Return the (X, Y) coordinate for the center point of the cell that contains the specified text.  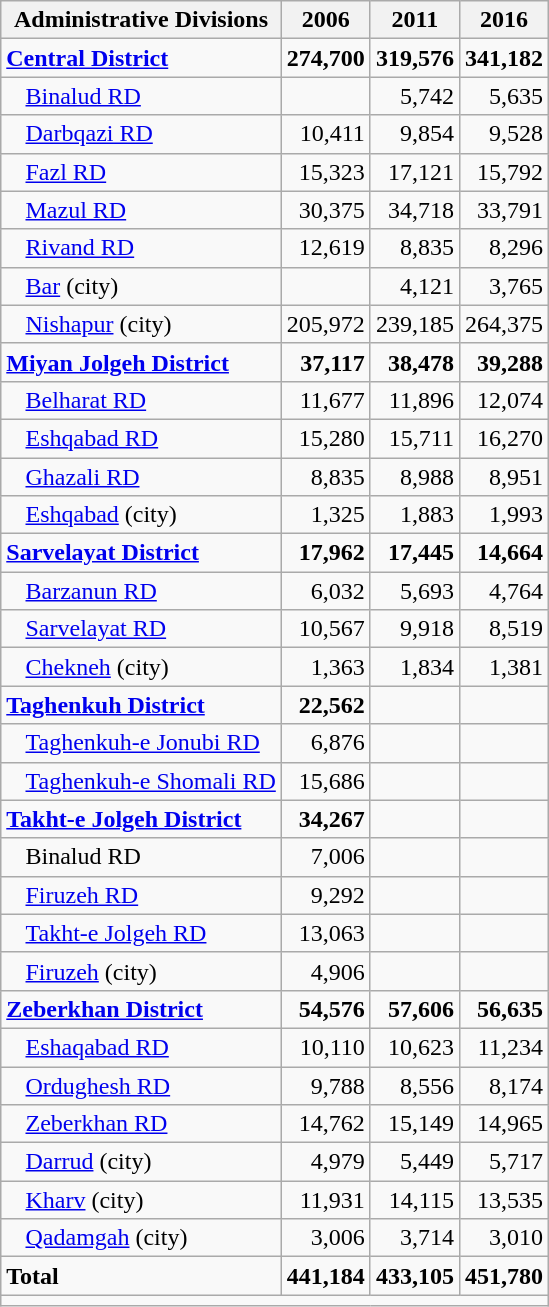
Sarvelayat RD (142, 629)
433,105 (414, 1276)
Qadamgah (city) (142, 1238)
8,988 (414, 477)
Kharv (city) (142, 1200)
37,117 (326, 362)
4,121 (414, 286)
8,174 (504, 1085)
14,115 (414, 1200)
1,993 (504, 515)
15,323 (326, 172)
15,792 (504, 172)
341,182 (504, 58)
Barzanun RD (142, 591)
274,700 (326, 58)
3,714 (414, 1238)
Eshqabad (city) (142, 515)
9,854 (414, 134)
Bar (city) (142, 286)
Taghenkuh-e Jonubi RD (142, 743)
4,764 (504, 591)
17,121 (414, 172)
Eshqabad RD (142, 438)
11,896 (414, 400)
9,788 (326, 1085)
10,623 (414, 1047)
34,267 (326, 819)
Sarvelayat District (142, 553)
3,010 (504, 1238)
57,606 (414, 1009)
Zeberkhan District (142, 1009)
1,363 (326, 667)
10,567 (326, 629)
3,765 (504, 286)
Fazl RD (142, 172)
4,906 (326, 971)
15,280 (326, 438)
8,519 (504, 629)
Taghenkuh-e Shomali RD (142, 781)
17,445 (414, 553)
Central District (142, 58)
Darbqazi RD (142, 134)
Nishapur (city) (142, 324)
10,110 (326, 1047)
451,780 (504, 1276)
5,449 (414, 1162)
5,693 (414, 591)
5,717 (504, 1162)
11,677 (326, 400)
1,381 (504, 667)
Administrative Divisions (142, 20)
11,234 (504, 1047)
2016 (504, 20)
Total (142, 1276)
10,411 (326, 134)
8,296 (504, 248)
56,635 (504, 1009)
30,375 (326, 210)
5,635 (504, 96)
9,528 (504, 134)
Ordughesh RD (142, 1085)
15,711 (414, 438)
13,535 (504, 1200)
239,185 (414, 324)
205,972 (326, 324)
Zeberkhan RD (142, 1124)
264,375 (504, 324)
17,962 (326, 553)
1,834 (414, 667)
6,032 (326, 591)
Taghenkuh District (142, 705)
2006 (326, 20)
15,686 (326, 781)
14,965 (504, 1124)
14,664 (504, 553)
6,876 (326, 743)
9,918 (414, 629)
8,951 (504, 477)
39,288 (504, 362)
11,931 (326, 1200)
Chekneh (city) (142, 667)
54,576 (326, 1009)
Mazul RD (142, 210)
319,576 (414, 58)
Darrud (city) (142, 1162)
38,478 (414, 362)
1,883 (414, 515)
12,074 (504, 400)
441,184 (326, 1276)
5,742 (414, 96)
9,292 (326, 895)
15,149 (414, 1124)
Rivand RD (142, 248)
Belharat RD (142, 400)
33,791 (504, 210)
Takht-e Jolgeh District (142, 819)
22,562 (326, 705)
7,006 (326, 857)
Ghazali RD (142, 477)
8,556 (414, 1085)
Firuzeh RD (142, 895)
Takht-e Jolgeh RD (142, 933)
3,006 (326, 1238)
14,762 (326, 1124)
1,325 (326, 515)
13,063 (326, 933)
Eshaqabad RD (142, 1047)
2011 (414, 20)
16,270 (504, 438)
Miyan Jolgeh District (142, 362)
34,718 (414, 210)
12,619 (326, 248)
4,979 (326, 1162)
Firuzeh (city) (142, 971)
